For the text-containing cell, return its midpoint in [X, Y] coordinate format. 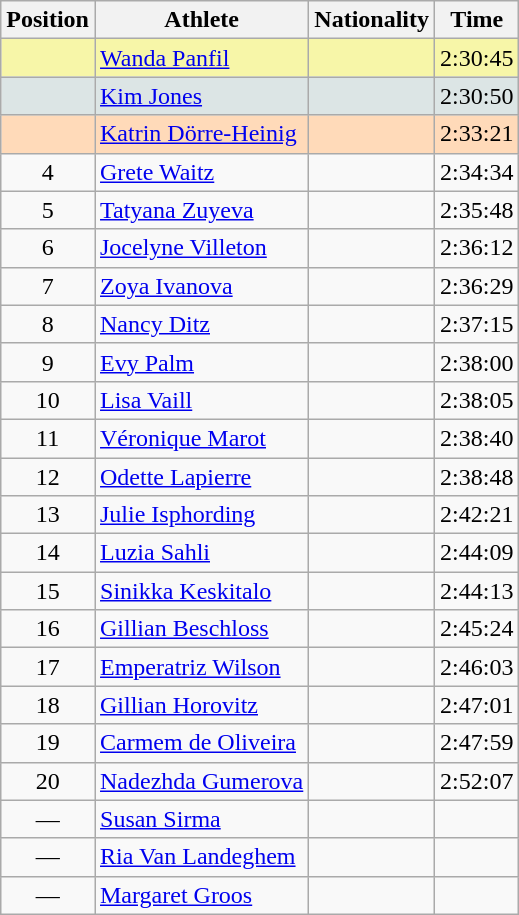
2:30:45 [477, 58]
2:52:07 [477, 781]
Time [477, 20]
2:34:34 [477, 172]
Katrin Dörre-Heinig [201, 134]
Grete Waitz [201, 172]
Margaret Groos [201, 895]
Gillian Horovitz [201, 705]
Nadezhda Gumerova [201, 781]
7 [48, 286]
Wanda Panfil [201, 58]
2:46:03 [477, 667]
10 [48, 400]
Lisa Vaill [201, 400]
2:30:50 [477, 96]
17 [48, 667]
2:37:15 [477, 324]
Sinikka Keskitalo [201, 591]
Susan Sirma [201, 819]
Tatyana Zuyeva [201, 210]
2:35:48 [477, 210]
2:38:40 [477, 438]
16 [48, 629]
Evy Palm [201, 362]
2:47:59 [477, 743]
12 [48, 477]
Gillian Beschloss [201, 629]
2:38:05 [477, 400]
5 [48, 210]
18 [48, 705]
20 [48, 781]
2:45:24 [477, 629]
2:47:01 [477, 705]
Kim Jones [201, 96]
2:38:48 [477, 477]
4 [48, 172]
Carmem de Oliveira [201, 743]
6 [48, 248]
Nancy Ditz [201, 324]
9 [48, 362]
19 [48, 743]
14 [48, 553]
2:42:21 [477, 515]
Athlete [201, 20]
8 [48, 324]
Odette Lapierre [201, 477]
2:33:21 [477, 134]
Nationality [372, 20]
Position [48, 20]
13 [48, 515]
11 [48, 438]
Emperatriz Wilson [201, 667]
2:36:12 [477, 248]
2:44:09 [477, 553]
Zoya Ivanova [201, 286]
Jocelyne Villeton [201, 248]
15 [48, 591]
2:36:29 [477, 286]
Julie Isphording [201, 515]
Ria Van Landeghem [201, 857]
2:44:13 [477, 591]
Véronique Marot [201, 438]
Luzia Sahli [201, 553]
2:38:00 [477, 362]
